Provide the (X, Y) coordinate of the cell's center where the given text is located.  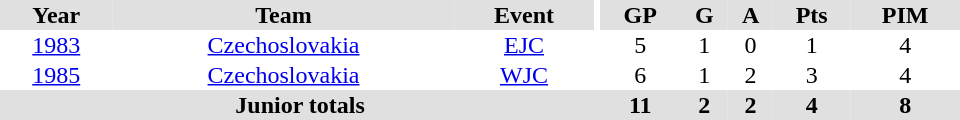
0 (750, 45)
Year (56, 15)
Pts (812, 15)
EJC (524, 45)
6 (640, 75)
PIM (905, 15)
1985 (56, 75)
3 (812, 75)
GP (640, 15)
Event (524, 15)
Junior totals (300, 105)
A (750, 15)
Team (284, 15)
11 (640, 105)
1983 (56, 45)
G (704, 15)
WJC (524, 75)
5 (640, 45)
8 (905, 105)
